Identify which cell holds the provided text, then report its (x, y) central coordinate. 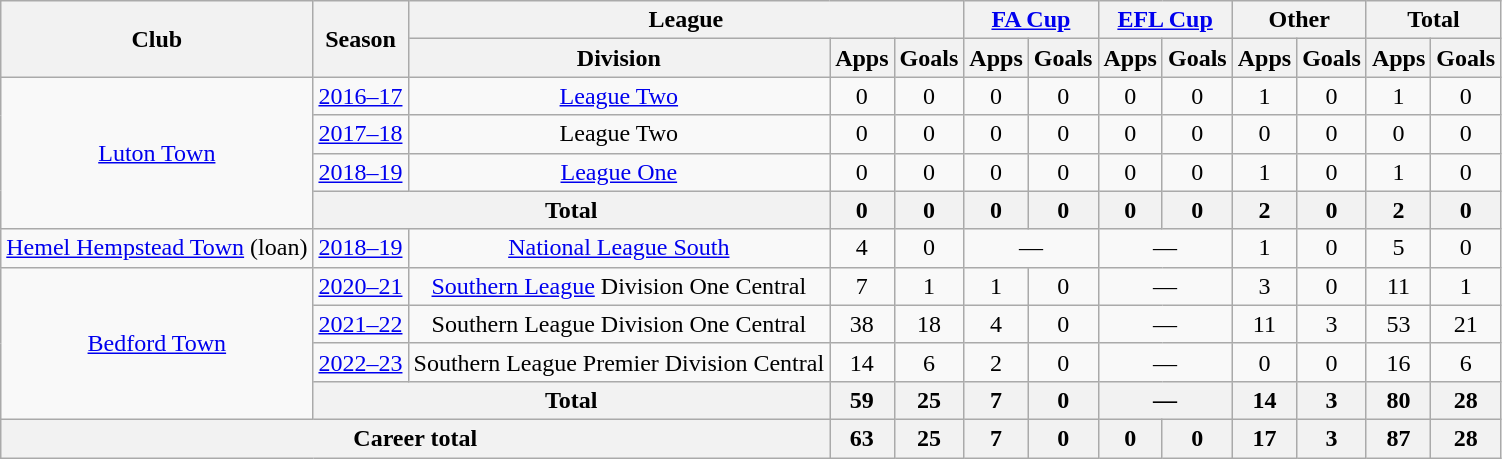
Club (157, 39)
Bedford Town (157, 343)
38 (862, 324)
Division (619, 58)
FA Cup (1031, 20)
League One (619, 172)
Southern League Premier Division Central (619, 362)
17 (1264, 438)
2017–18 (360, 134)
53 (1398, 324)
80 (1398, 400)
National League South (619, 248)
Hemel Hempstead Town (loan) (157, 248)
Luton Town (157, 153)
2016–17 (360, 96)
87 (1398, 438)
Other (1299, 20)
2021–22 (360, 324)
5 (1398, 248)
18 (929, 324)
Career total (416, 438)
21 (1466, 324)
63 (862, 438)
2022–23 (360, 362)
16 (1398, 362)
Season (360, 39)
2020–21 (360, 286)
59 (862, 400)
League (686, 20)
EFL Cup (1165, 20)
